Output the [x, y] coordinate of the center of the cell containing the given text.  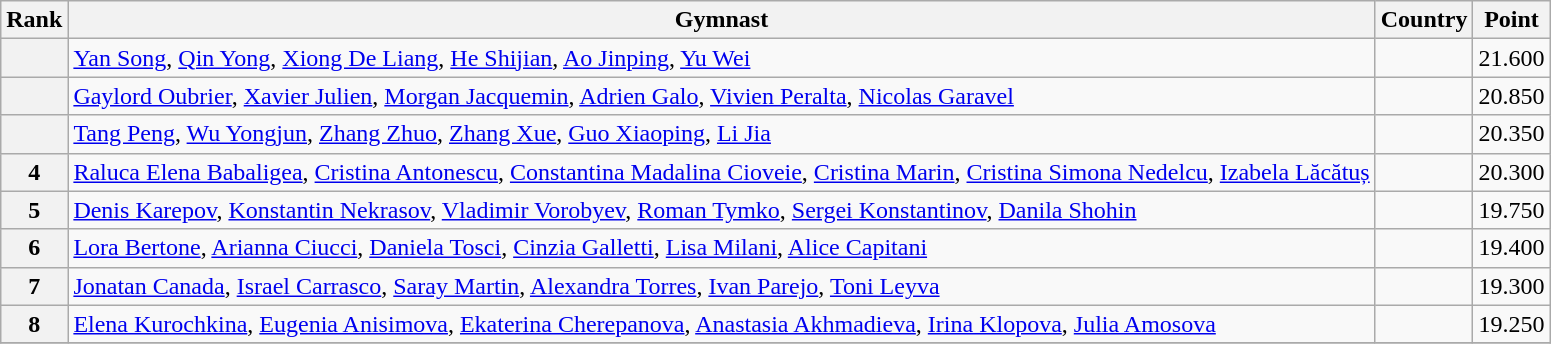
Elena Kurochkina, Eugenia Anisimova, Ekaterina Cherepanova, Anastasia Akhmadieva, Irina Klopova, Julia Amosova [722, 324]
Point [1512, 20]
Lora Bertone, Arianna Ciucci, Daniela Tosci, Cinzia Galletti, Lisa Milani, Alice Capitani [722, 248]
Gaylord Oubrier, Xavier Julien, Morgan Jacquemin, Adrien Galo, Vivien Peralta, Nicolas Garavel [722, 96]
19.250 [1512, 324]
20.350 [1512, 134]
21.600 [1512, 58]
Raluca Elena Babaligea, Cristina Antonescu, Constantina Madalina Cioveie, Cristina Marin, Cristina Simona Nedelcu, Izabela Lăcătuș [722, 172]
8 [34, 324]
5 [34, 210]
20.850 [1512, 96]
Gymnast [722, 20]
Jonatan Canada, Israel Carrasco, Saray Martin, Alexandra Torres, Ivan Parejo, Toni Leyva [722, 286]
7 [34, 286]
20.300 [1512, 172]
19.750 [1512, 210]
Rank [34, 20]
4 [34, 172]
19.400 [1512, 248]
Tang Peng, Wu Yongjun, Zhang Zhuo, Zhang Xue, Guo Xiaoping, Li Jia [722, 134]
Yan Song, Qin Yong, Xiong De Liang, He Shijian, Ao Jinping, Yu Wei [722, 58]
6 [34, 248]
Country [1424, 20]
Denis Karepov, Konstantin Nekrasov, Vladimir Vorobyev, Roman Tymko, Sergei Konstantinov, Danila Shohin [722, 210]
19.300 [1512, 286]
